Scan for the cell matching the given text and deliver its [X, Y] coordinate at center. 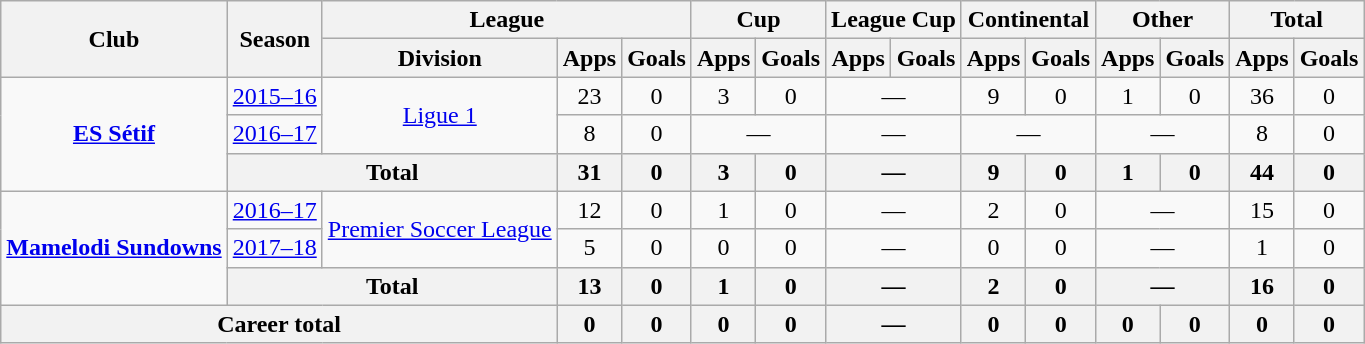
23 [589, 96]
2015–16 [274, 96]
Career total [279, 324]
Continental [1028, 20]
League [506, 20]
12 [589, 210]
Other [1163, 20]
Season [274, 39]
16 [1262, 286]
31 [589, 172]
Cup [758, 20]
Premier Soccer League [440, 229]
44 [1262, 172]
15 [1262, 210]
36 [1262, 96]
13 [589, 286]
Mamelodi Sundowns [114, 248]
League Cup [894, 20]
5 [589, 248]
ES Sétif [114, 134]
Division [440, 58]
Ligue 1 [440, 115]
2017–18 [274, 248]
Club [114, 39]
